Scan for the cell matching the given text and deliver its (X, Y) coordinate at center. 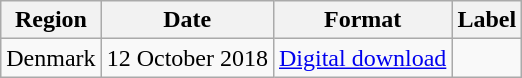
Region (51, 20)
Denmark (51, 58)
Digital download (362, 58)
12 October 2018 (187, 58)
Format (362, 20)
Label (487, 20)
Date (187, 20)
